Pinpoint the cell where the given text exists, returning its (x, y) midpoint coordinate. 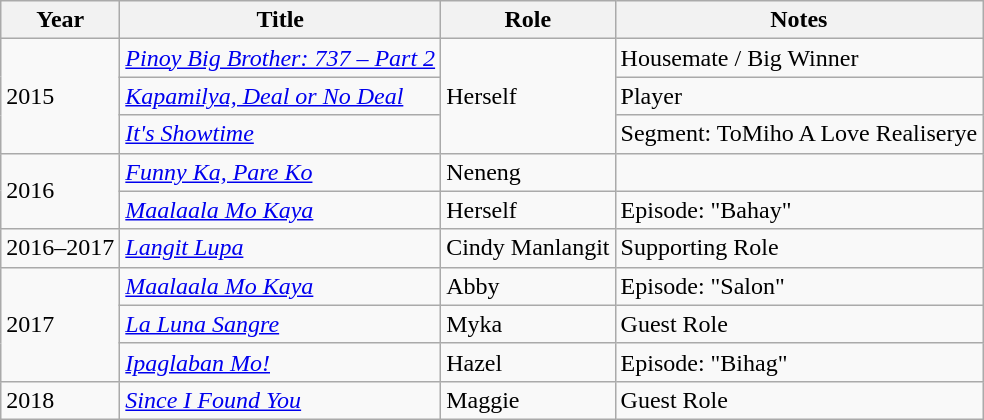
Player (799, 96)
2016 (60, 191)
Housemate / Big Winner (799, 58)
Supporting Role (799, 248)
Notes (799, 20)
Kapamilya, Deal or No Deal (280, 96)
Abby (528, 286)
2016–2017 (60, 248)
Year (60, 20)
Title (280, 20)
Ipaglaban Mo! (280, 362)
Segment: ToMiho A Love Realiserye (799, 134)
Langit Lupa (280, 248)
Pinoy Big Brother: 737 – Part 2 (280, 58)
Cindy Manlangit (528, 248)
2018 (60, 400)
Myka (528, 324)
Episode: "Bahay" (799, 210)
Funny Ka, Pare Ko (280, 172)
Neneng (528, 172)
Hazel (528, 362)
2015 (60, 96)
Episode: "Salon" (799, 286)
La Luna Sangre (280, 324)
Maggie (528, 400)
Episode: "Bihag" (799, 362)
2017 (60, 324)
It's Showtime (280, 134)
Since I Found You (280, 400)
Role (528, 20)
